From the cell containing the given text, extract its center point as (x, y) coordinate. 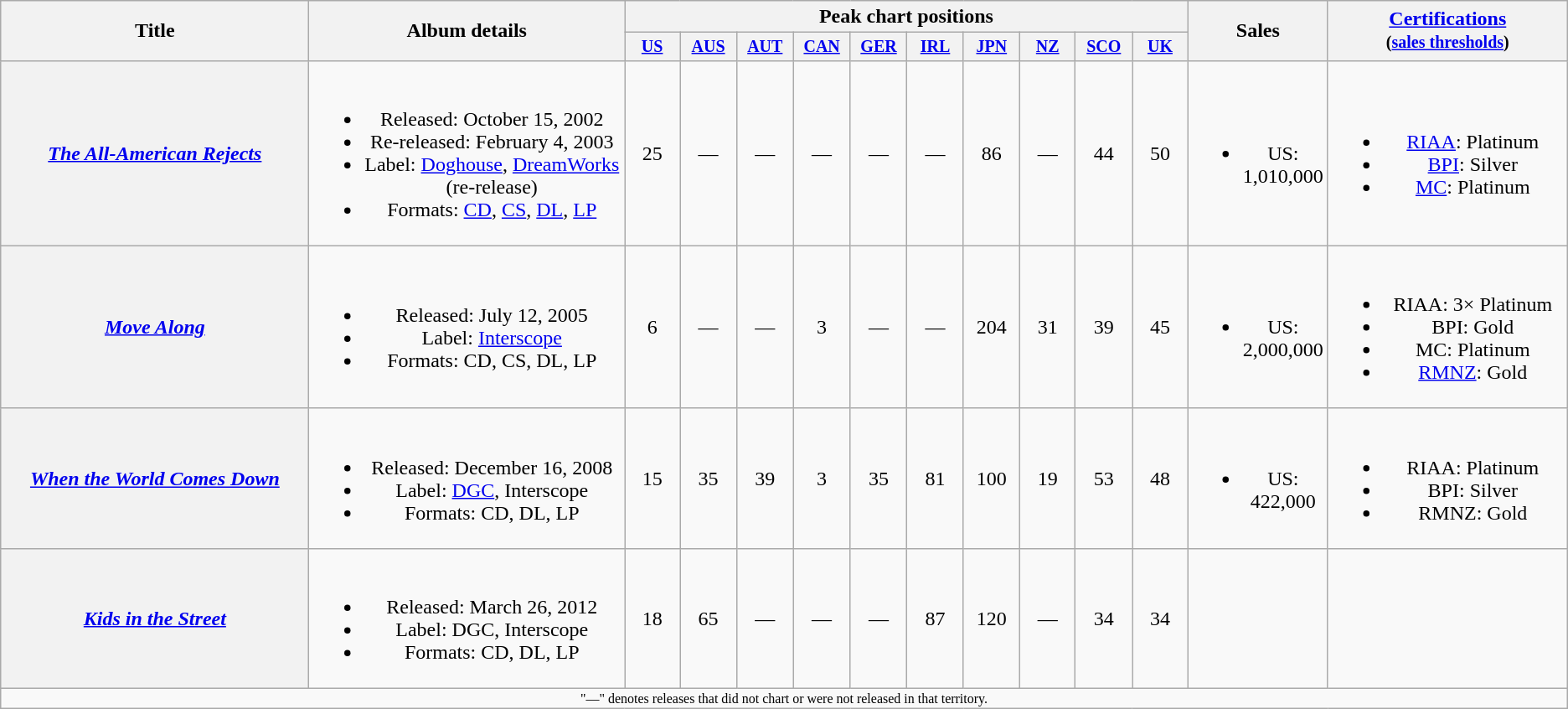
87 (935, 618)
RIAA: 3× PlatinumBPI: GoldMC: PlatinumRMNZ: Gold (1447, 327)
Kids in the Street (155, 618)
IRL (935, 47)
RIAA: PlatinumBPI: SilverMC: Platinum (1447, 153)
AUT (765, 47)
Released: December 16, 2008Label: DGC, InterscopeFormats: CD, DL, LP (467, 478)
When the World Comes Down (155, 478)
Peak chart positions (906, 17)
15 (652, 478)
US: 1,010,000 (1258, 153)
6 (652, 327)
44 (1104, 153)
US: 422,000 (1258, 478)
Released: March 26, 2012Label: DGC, InterscopeFormats: CD, DL, LP (467, 618)
US: 2,000,000 (1258, 327)
50 (1161, 153)
18 (652, 618)
48 (1161, 478)
100 (992, 478)
Certifications(sales thresholds) (1447, 31)
US (652, 47)
204 (992, 327)
The All-American Rejects (155, 153)
45 (1161, 327)
CAN (822, 47)
Album details (467, 31)
NZ (1047, 47)
Released: October 15, 2002Re-released: February 4, 2003Label: Doghouse, DreamWorks (re-release)Formats: CD, CS, DL, LP (467, 153)
81 (935, 478)
Released: July 12, 2005Label: InterscopeFormats: CD, CS, DL, LP (467, 327)
JPN (992, 47)
Move Along (155, 327)
AUS (709, 47)
UK (1161, 47)
"—" denotes releases that did not chart or were not released in that territory. (784, 699)
Sales (1258, 31)
Title (155, 31)
SCO (1104, 47)
RIAA: PlatinumBPI: SilverRMNZ: Gold (1447, 478)
GER (879, 47)
53 (1104, 478)
65 (709, 618)
25 (652, 153)
120 (992, 618)
19 (1047, 478)
31 (1047, 327)
86 (992, 153)
